Return the (x, y) coordinate for the center point of the cell that contains the specified text.  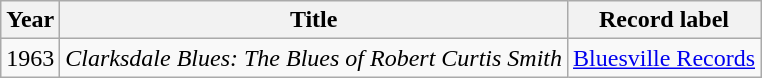
Title (314, 20)
1963 (30, 58)
Clarksdale Blues: The Blues of Robert Curtis Smith (314, 58)
Year (30, 20)
Bluesville Records (664, 58)
Record label (664, 20)
